Identify which cell holds the provided text, then report its (x, y) central coordinate. 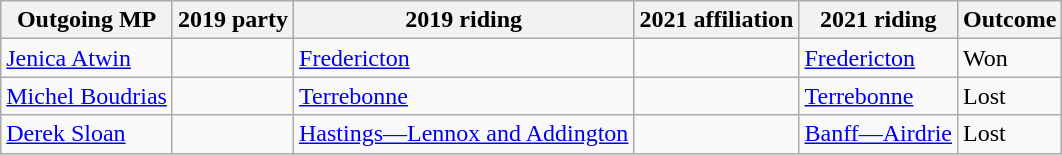
2021 riding (878, 20)
Derek Sloan (87, 134)
Banff—Airdrie (878, 134)
2019 party (232, 20)
2021 affiliation (716, 20)
Michel Boudrias (87, 96)
Outcome (1010, 20)
Hastings—Lennox and Addington (464, 134)
2019 riding (464, 20)
Outgoing MP (87, 20)
Jenica Atwin (87, 58)
Won (1010, 58)
